Capture the cell that displays the provided text and extract its [x, y] central coordinate. 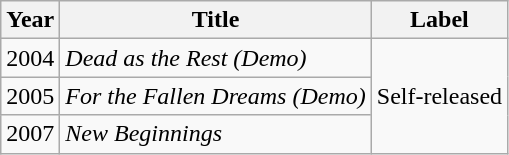
2005 [30, 96]
Label [439, 20]
New Beginnings [216, 134]
Title [216, 20]
Dead as the Rest (Demo) [216, 58]
Self-released [439, 96]
2004 [30, 58]
For the Fallen Dreams (Demo) [216, 96]
Year [30, 20]
2007 [30, 134]
